Detect which cell encompasses the target text, then output its [X, Y] center coordinate. 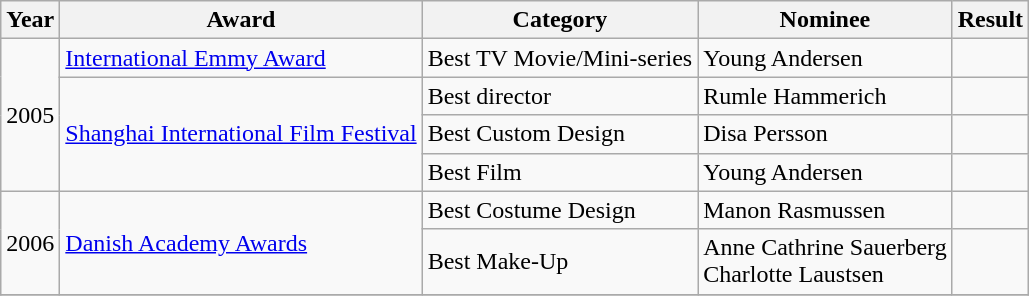
Manon Rasmussen [826, 210]
2005 [30, 115]
Award [241, 20]
2006 [30, 242]
Best Make-Up [560, 262]
Shanghai International Film Festival [241, 134]
Best director [560, 96]
Category [560, 20]
Best TV Movie/Mini-series [560, 58]
Danish Academy Awards [241, 242]
Disa Persson [826, 134]
Best Custom Design [560, 134]
Result [990, 20]
Nominee [826, 20]
Year [30, 20]
Best Film [560, 172]
Rumle Hammerich [826, 96]
Anne Cathrine Sauerberg Charlotte Laustsen [826, 262]
International Emmy Award [241, 58]
Best Costume Design [560, 210]
